Provide the [x, y] coordinate of the cell's center where the given text is located.  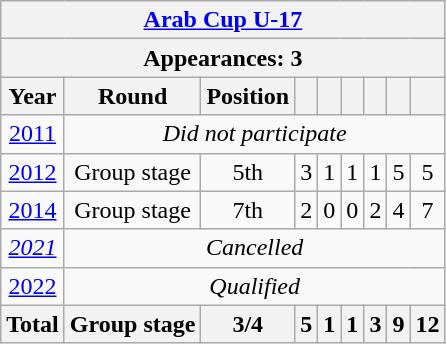
Position [248, 96]
Year [33, 96]
2011 [33, 134]
Round [132, 96]
Qualified [254, 286]
5th [248, 172]
7th [248, 210]
2021 [33, 248]
2014 [33, 210]
2012 [33, 172]
4 [398, 210]
9 [398, 324]
2022 [33, 286]
Did not participate [254, 134]
Appearances: 3 [223, 58]
7 [428, 210]
Cancelled [254, 248]
Total [33, 324]
Arab Cup U-17 [223, 20]
3/4 [248, 324]
12 [428, 324]
